Return (X, Y) of the center of cell containing provided text 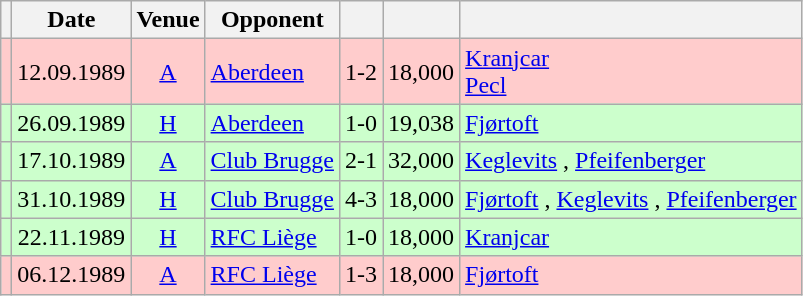
17.10.1989 (72, 161)
Venue (168, 20)
32,000 (422, 161)
31.10.1989 (72, 199)
Kranjcar (632, 237)
12.09.1989 (72, 72)
19,038 (422, 123)
Kranjcar Pecl (632, 72)
Opponent (272, 20)
06.12.1989 (72, 275)
2-1 (360, 161)
26.09.1989 (72, 123)
Fjørtoft , Keglevits , Pfeifenberger (632, 199)
Keglevits , Pfeifenberger (632, 161)
4-3 (360, 199)
1-3 (360, 275)
22.11.1989 (72, 237)
1-2 (360, 72)
Date (72, 20)
